Scan for the cell matching the given text and deliver its (x, y) coordinate at center. 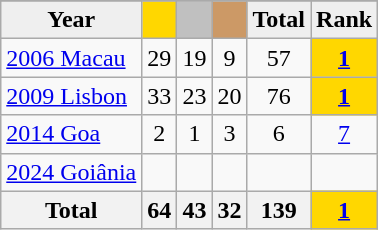
2024 Goiânia (72, 172)
2009 Lisbon (72, 96)
20 (230, 96)
32 (230, 210)
43 (194, 210)
9 (230, 58)
57 (279, 58)
29 (160, 58)
139 (279, 210)
76 (279, 96)
2 (160, 134)
3 (230, 134)
64 (160, 210)
2006 Macau (72, 58)
33 (160, 96)
Year (72, 20)
Rank (344, 20)
2014 Goa (72, 134)
19 (194, 58)
7 (344, 134)
23 (194, 96)
6 (279, 134)
